Scan for the cell matching the given text and deliver its [X, Y] coordinate at center. 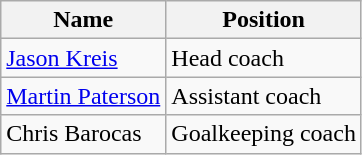
Jason Kreis [84, 58]
Chris Barocas [84, 134]
Name [84, 20]
Assistant coach [264, 96]
Position [264, 20]
Goalkeeping coach [264, 134]
Martin Paterson [84, 96]
Head coach [264, 58]
